Return the [X, Y] coordinate for the center point of the cell that contains the specified text.  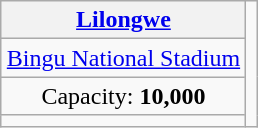
Lilongwe [123, 20]
Capacity: 10,000 [123, 96]
Bingu National Stadium [123, 58]
